From the cell containing the given text, extract its center point as [X, Y] coordinate. 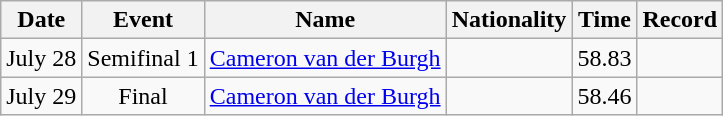
Event [143, 20]
July 29 [42, 96]
Date [42, 20]
Semifinal 1 [143, 58]
58.46 [604, 96]
Final [143, 96]
58.83 [604, 58]
Name [325, 20]
Nationality [509, 20]
July 28 [42, 58]
Time [604, 20]
Record [680, 20]
